Determine the [X, Y] coordinate at the center of the cell enclosing the given text.  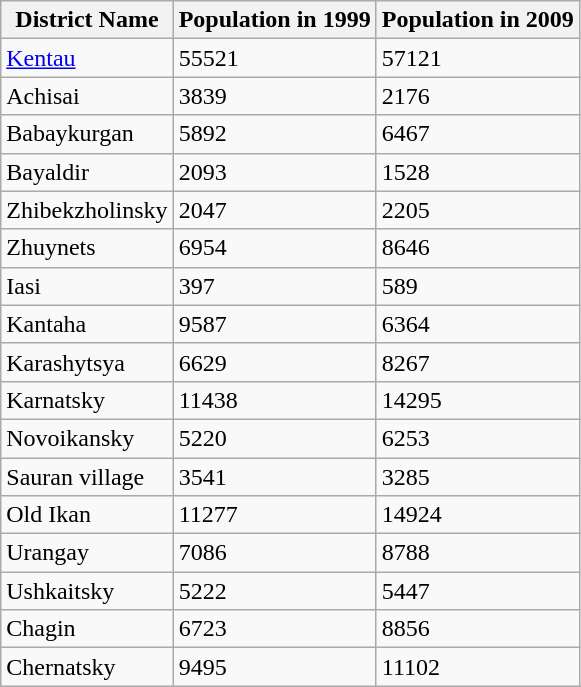
589 [478, 286]
Bayaldir [87, 172]
3541 [274, 477]
2205 [478, 210]
8267 [478, 362]
Zhuynets [87, 248]
Chagin [87, 629]
14924 [478, 515]
Karnatsky [87, 400]
1528 [478, 172]
11277 [274, 515]
2047 [274, 210]
57121 [478, 58]
6954 [274, 248]
8856 [478, 629]
5892 [274, 134]
Karashytsya [87, 362]
Iasi [87, 286]
Population in 2009 [478, 20]
Urangay [87, 553]
Population in 1999 [274, 20]
11102 [478, 667]
397 [274, 286]
Old Ikan [87, 515]
6253 [478, 438]
Achisai [87, 96]
Kantaha [87, 324]
7086 [274, 553]
5222 [274, 591]
11438 [274, 400]
Ushkaitsky [87, 591]
5447 [478, 591]
2093 [274, 172]
6467 [478, 134]
6629 [274, 362]
3839 [274, 96]
8646 [478, 248]
9587 [274, 324]
District Name [87, 20]
Kentau [87, 58]
Babaykurgan [87, 134]
Novoikansky [87, 438]
9495 [274, 667]
Chernatsky [87, 667]
Zhibekzholinsky [87, 210]
5220 [274, 438]
6723 [274, 629]
55521 [274, 58]
Sauran village [87, 477]
3285 [478, 477]
8788 [478, 553]
14295 [478, 400]
2176 [478, 96]
6364 [478, 324]
